Identify which cell holds the provided text, then report its [x, y] central coordinate. 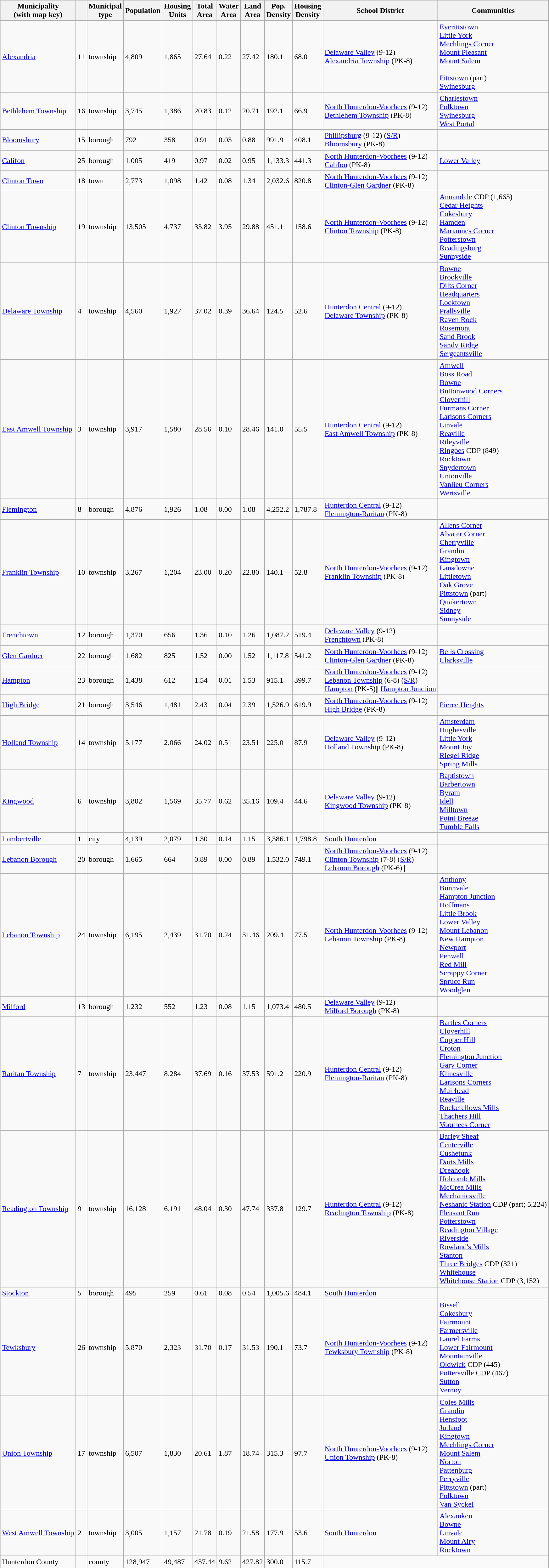
0.51 [228, 743]
23,447 [143, 1074]
48.04 [204, 1209]
656 [177, 635]
31.46 [252, 935]
1,232 [143, 1007]
0.19 [228, 1533]
1,865 [177, 57]
68.0 [308, 57]
6,191 [177, 1209]
School District [380, 11]
Lebanon Township [38, 935]
18.74 [252, 1453]
16 [81, 111]
35.77 [204, 801]
1,133.3 [278, 161]
0.02 [228, 161]
AmsterdamHughesvilleLittle YorkMount JoyRiegel RidgeSpring Mills [493, 743]
36.64 [252, 311]
13,505 [143, 227]
25 [81, 161]
Hunterdon Central (9-12)East Amwell Township (PK-8) [380, 429]
97.7 [308, 1453]
44.6 [308, 801]
Califon [38, 161]
Annandale CDP (1,663)Cedar HeightsCokesburyHamdenMariannes CornerPotterstownReadingsburgSunnyside [493, 227]
141.0 [278, 429]
991.9 [278, 140]
1.36 [204, 635]
town [105, 181]
HousingDensity [308, 11]
20.71 [252, 111]
6,507 [143, 1453]
419 [177, 161]
1,927 [177, 311]
North Hunterdon-Voorhees (9-12)Franklin Township (PK-8) [380, 572]
TotalArea [204, 11]
3 [81, 429]
1,569 [177, 801]
825 [177, 655]
1,087.2 [278, 635]
140.1 [278, 572]
1,532.0 [278, 859]
EverittstownLittle YorkMechlings CornerMount PleasantMount SalemPittstown (part)Swinesburg [493, 57]
2,066 [177, 743]
North Hunterdon-Voorhees (9-12)Tewksbury Township (PK-8) [380, 1347]
49,487 [177, 1562]
37.53 [252, 1074]
1.54 [204, 680]
1,005.6 [278, 1293]
115.7 [308, 1562]
21.78 [204, 1533]
20 [81, 859]
437.44 [204, 1562]
619.9 [308, 705]
3,546 [143, 705]
Tewksbury [38, 1347]
820.8 [308, 181]
Glen Gardner [38, 655]
14 [81, 743]
21 [81, 705]
Bethlehem Township [38, 111]
1,580 [177, 429]
2,439 [177, 935]
220.9 [308, 1074]
3,386.1 [278, 839]
Municipality(with map key) [38, 11]
0.88 [252, 140]
Pierce Heights [493, 705]
Population [143, 11]
BaptistownBarbertownByramIdellMilltownPoint BreezeTumble Falls [493, 801]
0.97 [204, 161]
Raritan Township [38, 1074]
Flemington [38, 509]
West Amwell Township [38, 1533]
Communities [493, 11]
2.39 [252, 705]
0.39 [228, 311]
8,284 [177, 1074]
0.12 [228, 111]
1,386 [177, 111]
4,252.2 [278, 509]
24.02 [204, 743]
1,157 [177, 1533]
1,830 [177, 1453]
Delaware Valley (9-12)Frenchtown (PK-8) [380, 635]
53.6 [308, 1533]
664 [177, 859]
0.95 [252, 161]
1,798.8 [308, 839]
Clinton Township [38, 227]
7 [81, 1074]
47.74 [252, 1209]
Lower Valley [493, 161]
0.17 [228, 1347]
Clinton Town [38, 181]
1,682 [143, 655]
20.83 [204, 111]
177.9 [278, 1533]
26 [81, 1347]
High Bridge [38, 705]
915.1 [278, 680]
1,438 [143, 680]
Alexandria [38, 57]
Bells CrossingClarksville [493, 655]
209.4 [278, 935]
9 [81, 1209]
1.87 [228, 1453]
0.62 [228, 801]
2,079 [177, 839]
315.3 [278, 1453]
158.6 [308, 227]
129.7 [308, 1209]
13 [81, 1007]
1,665 [143, 859]
180.1 [278, 57]
22.80 [252, 572]
358 [177, 140]
552 [177, 1007]
225.0 [278, 743]
28.56 [204, 429]
5 [81, 1293]
1,481 [177, 705]
city [105, 839]
19 [81, 227]
0.30 [228, 1209]
749.1 [308, 859]
Bloomsbury [38, 140]
1,926 [177, 509]
Union Township [38, 1453]
22 [81, 655]
Lambertville [38, 839]
23.00 [204, 572]
LandArea [252, 11]
2 [81, 1533]
31.53 [252, 1347]
451.1 [278, 227]
Lebanon Borough [38, 859]
427.82 [252, 1562]
AlexaukenBowneLinvaleMount AiryRocktown [493, 1533]
4,809 [143, 57]
484.1 [308, 1293]
4,139 [143, 839]
Franklin Township [38, 572]
35.16 [252, 801]
0.03 [228, 140]
4,737 [177, 227]
3,267 [143, 572]
4 [81, 311]
10 [81, 572]
0.91 [204, 140]
192.1 [278, 111]
North Hunterdon-Voorhees (9-12)Clinton Township (7-8) (S/R)Lebanon Borough (PK-6)|| [380, 859]
East Amwell Township [38, 429]
0.54 [252, 1293]
Delaware Valley (9-12)Milford Borough (PK-8) [380, 1007]
1.53 [252, 680]
21.58 [252, 1533]
Pop.Density [278, 11]
Frenchtown [38, 635]
591.2 [278, 1074]
66.9 [308, 111]
Coles MillsGrandinHensfootJutlandKingtownMechlings CornerMount SalemNortonPattenburgPerryvillePittstown (part)PolktownVan Syckel [493, 1453]
Hampton [38, 680]
1.30 [204, 839]
1,787.8 [308, 509]
1.42 [204, 181]
27.42 [252, 57]
18 [81, 181]
2,032.6 [278, 181]
0.16 [228, 1074]
9.62 [228, 1562]
Municipaltype [105, 11]
North Hunterdon-Voorhees (9-12)Bethlehem Township (PK-8) [380, 111]
124.5 [278, 311]
300.0 [278, 1562]
5,870 [143, 1347]
WaterArea [228, 11]
1,005 [143, 161]
North Hunterdon-Voorhees (9-12)Califon (PK-8) [380, 161]
HousingUnits [177, 11]
6,195 [143, 935]
480.5 [308, 1007]
Kingwood [38, 801]
North Hunterdon-Voorhees (9-12)High Bridge (PK-8) [380, 705]
3,745 [143, 111]
Delaware Township [38, 311]
CharlestownPolktownSwinesburgWest Portal [493, 111]
AnthonyBunnvaleHampton JunctionHoffmansLittle BrookLower ValleyMount LebanonNew HamptonNewportPenwellRed MillScrappy CornerSpruce RunWoodglen [493, 935]
77.5 [308, 935]
52.6 [308, 311]
BowneBrookvilleDilts CornerHeadquartersLocktownPrallsvilleRaven RockRosemontSand BrookSandy RidgeSergeantsville [493, 311]
441.3 [308, 161]
Delaware Valley (9-12)Holland Township (PK-8) [380, 743]
Allens CornerAlvater CornerCherryvilleGrandinKingtownLansdowneLittletownOak GrovePittstown (part)QuakertownSidneySunnyside [493, 572]
1,098 [177, 181]
0.14 [228, 839]
37.69 [204, 1074]
Hunterdon Central (9-12)Readington Township (PK-8) [380, 1209]
2.43 [204, 705]
Milford [38, 1007]
519.4 [308, 635]
1 [81, 839]
16,128 [143, 1209]
Hunterdon Central (9-12)Delaware Township (PK-8) [380, 311]
2,773 [143, 181]
1.26 [252, 635]
3,917 [143, 429]
33.82 [204, 227]
1,117.8 [278, 655]
3,802 [143, 801]
541.2 [308, 655]
29.88 [252, 227]
15 [81, 140]
259 [177, 1293]
11 [81, 57]
Delaware Valley (9-12)Kingwood Township (PK-8) [380, 801]
109.4 [278, 801]
52.8 [308, 572]
12 [81, 635]
0.04 [228, 705]
87.9 [308, 743]
county [105, 1562]
28.46 [252, 429]
4,876 [143, 509]
23.51 [252, 743]
3,005 [143, 1533]
BissellCokesburyFairmountFarmersvilleLaurel FarmsLower FairmountMountainvilleOldwick CDP (445)Pottersville CDP (467)SuttonVernoy [493, 1347]
495 [143, 1293]
1,204 [177, 572]
North Hunterdon-Voorhees (9-12)Clinton Township (PK-8) [380, 227]
North Hunterdon-Voorhees (9-12)Lebanon Township (PK-8) [380, 935]
337.8 [278, 1209]
20.61 [204, 1453]
Phillipsburg (9-12) (S/R)Bloomsbury (PK-8) [380, 140]
792 [143, 140]
612 [177, 680]
2,323 [177, 1347]
8 [81, 509]
1,526.9 [278, 705]
27.64 [204, 57]
5,177 [143, 743]
Delaware Valley (9-12)Alexandria Township (PK-8) [380, 57]
37.02 [204, 311]
55.5 [308, 429]
1,073.4 [278, 1007]
24 [81, 935]
128,947 [143, 1562]
Hunterdon County [38, 1562]
4,560 [143, 311]
0.22 [228, 57]
6 [81, 801]
399.7 [308, 680]
Holland Township [38, 743]
North Hunterdon-Voorhees (9-12)Lebanon Township (6-8) (S/R)Hampton (PK-5)|| Hampton Junction [380, 680]
0.24 [228, 935]
0.20 [228, 572]
190.1 [278, 1347]
1,370 [143, 635]
Readington Township [38, 1209]
1.34 [252, 181]
17 [81, 1453]
0.61 [204, 1293]
0.01 [228, 680]
North Hunterdon-Voorhees (9-12)Union Township (PK-8) [380, 1453]
23 [81, 680]
1.23 [204, 1007]
3.95 [228, 227]
408.1 [308, 140]
Stockton [38, 1293]
73.7 [308, 1347]
